Return the [x, y] coordinate for the center point of the cell that contains the specified text.  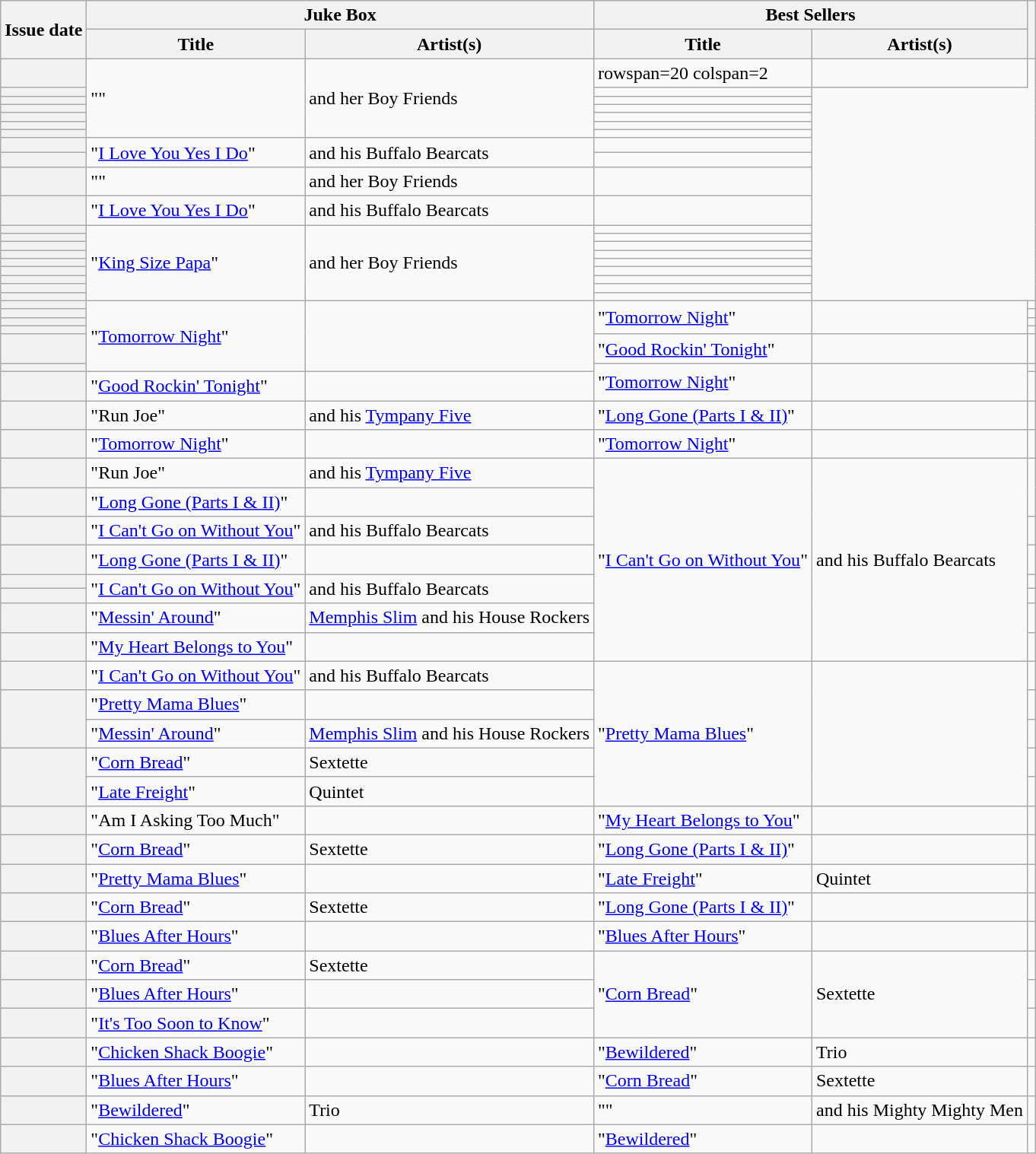
"Am I Asking Too Much" [196, 820]
Issue date [44, 30]
rowspan=20 colspan=2 [703, 73]
"King Size Papa" [196, 263]
Best Sellers [811, 15]
Juke Box [341, 15]
and his Mighty Mighty Men [919, 1110]
"It's Too Soon to Know" [196, 1023]
